Extract the [X, Y] coordinate from the center of the cell holding the provided text.  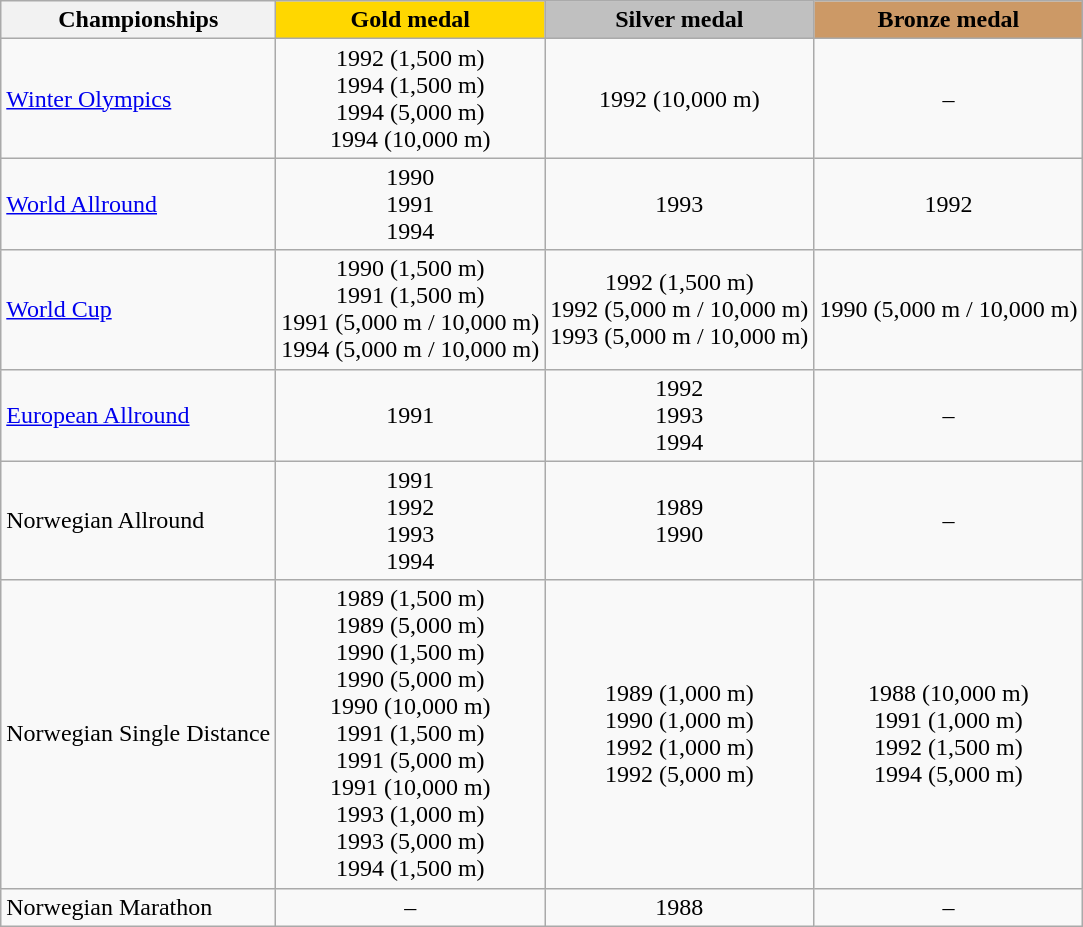
1993 [680, 204]
Bronze medal [948, 20]
1991 [410, 415]
Winter Olympics [138, 98]
1989 (1,000 m) 1990 (1,000 m) 1992 (1,000 m) 1992 (5,000 m) [680, 734]
1990 1991 1994 [410, 204]
Norwegian Marathon [138, 907]
Norwegian Single Distance [138, 734]
European Allround [138, 415]
1990 (5,000 m / 10,000 m) [948, 310]
1988 (10,000 m) 1991 (1,000 m) 1992 (1,500 m) 1994 (5,000 m) [948, 734]
Championships [138, 20]
1988 [680, 907]
1992 (1,500 m) 1994 (1,500 m) 1994 (5,000 m) 1994 (10,000 m) [410, 98]
Norwegian Allround [138, 520]
1992 [948, 204]
1992 (10,000 m) [680, 98]
Gold medal [410, 20]
1990 (1,500 m) 1991 (1,500 m) 1991 (5,000 m / 10,000 m) 1994 (5,000 m / 10,000 m) [410, 310]
Silver medal [680, 20]
1992 1993 1994 [680, 415]
1992 (1,500 m) 1992 (5,000 m / 10,000 m) 1993 (5,000 m / 10,000 m) [680, 310]
World Cup [138, 310]
World Allround [138, 204]
1989 1990 [680, 520]
1991 1992 1993 1994 [410, 520]
